Determine the [x, y] coordinate at the center of the cell enclosing the given text.  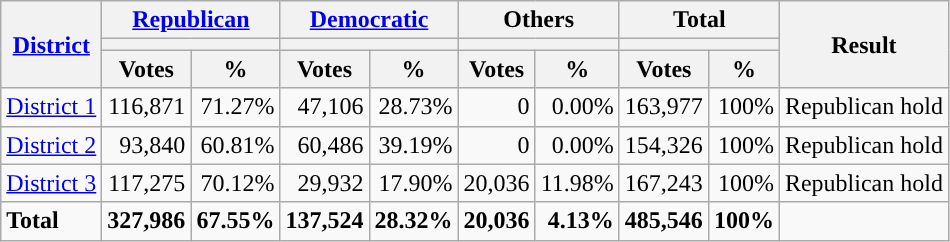
163,977 [664, 107]
154,326 [664, 145]
137,524 [324, 221]
117,275 [146, 183]
60.81% [236, 145]
11.98% [577, 183]
28.32% [414, 221]
485,546 [664, 221]
Others [538, 20]
District 3 [52, 183]
District 2 [52, 145]
116,871 [146, 107]
District 1 [52, 107]
67.55% [236, 221]
29,932 [324, 183]
70.12% [236, 183]
District [52, 44]
Result [864, 44]
327,986 [146, 221]
93,840 [146, 145]
71.27% [236, 107]
28.73% [414, 107]
17.90% [414, 183]
60,486 [324, 145]
Republican [191, 20]
39.19% [414, 145]
167,243 [664, 183]
4.13% [577, 221]
Democratic [369, 20]
47,106 [324, 107]
